Search for the cell housing the specified text and yield its (x, y) center coordinate. 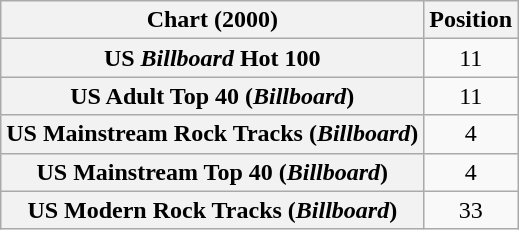
Position (471, 20)
US Mainstream Top 40 (Billboard) (212, 172)
US Billboard Hot 100 (212, 58)
US Modern Rock Tracks (Billboard) (212, 210)
Chart (2000) (212, 20)
US Adult Top 40 (Billboard) (212, 96)
US Mainstream Rock Tracks (Billboard) (212, 134)
33 (471, 210)
